Identify which cell holds the provided text, then report its [x, y] central coordinate. 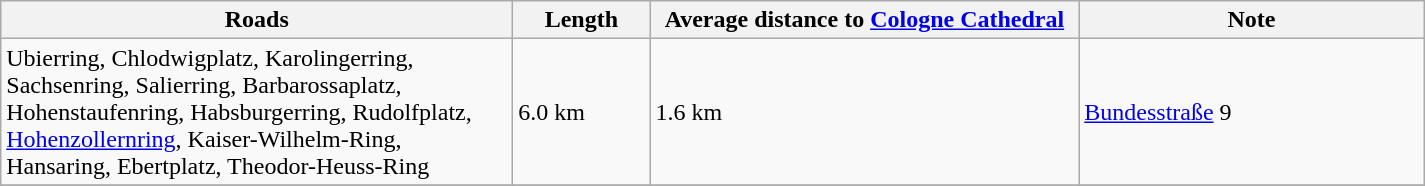
Note [1252, 20]
1.6 km [864, 112]
6.0 km [582, 112]
Length [582, 20]
Bundesstraße 9 [1252, 112]
Average distance to Cologne Cathedral [864, 20]
Roads [257, 20]
